Capture the cell that displays the provided text and extract its (x, y) central coordinate. 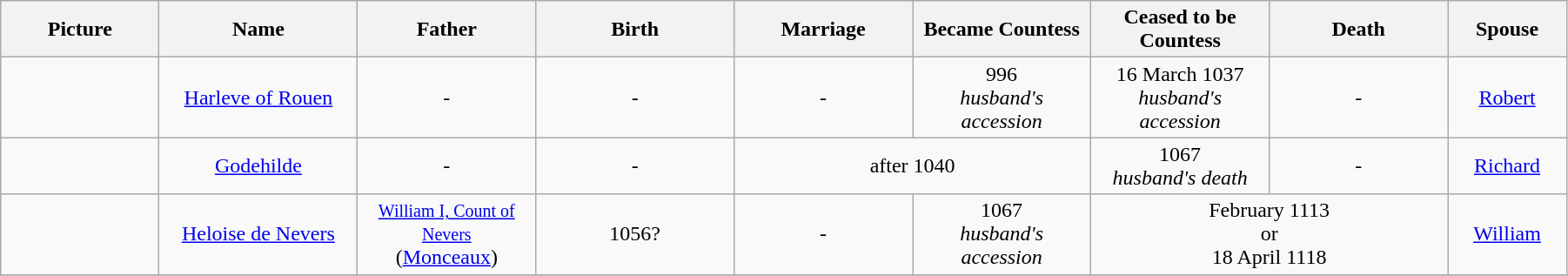
Became Countess (1002, 30)
William (1507, 234)
Marriage (823, 30)
1056? (635, 234)
1067husband's accession (1002, 234)
Ceased to be Countess (1180, 30)
Robert (1507, 98)
William I, Count of Nevers(Monceaux) (447, 234)
996husband's accession (1002, 98)
after 1040 (913, 165)
Name (258, 30)
Birth (635, 30)
Spouse (1507, 30)
Richard (1507, 165)
Harleve of Rouen (258, 98)
Picture (80, 30)
1067husband's death (1180, 165)
16 March 1037husband's accession (1180, 98)
February 1113or18 April 1118 (1270, 234)
Godehilde (258, 165)
Father (447, 30)
Heloise de Nevers (258, 234)
Death (1359, 30)
